Identify which cell holds the provided text, then report its (x, y) central coordinate. 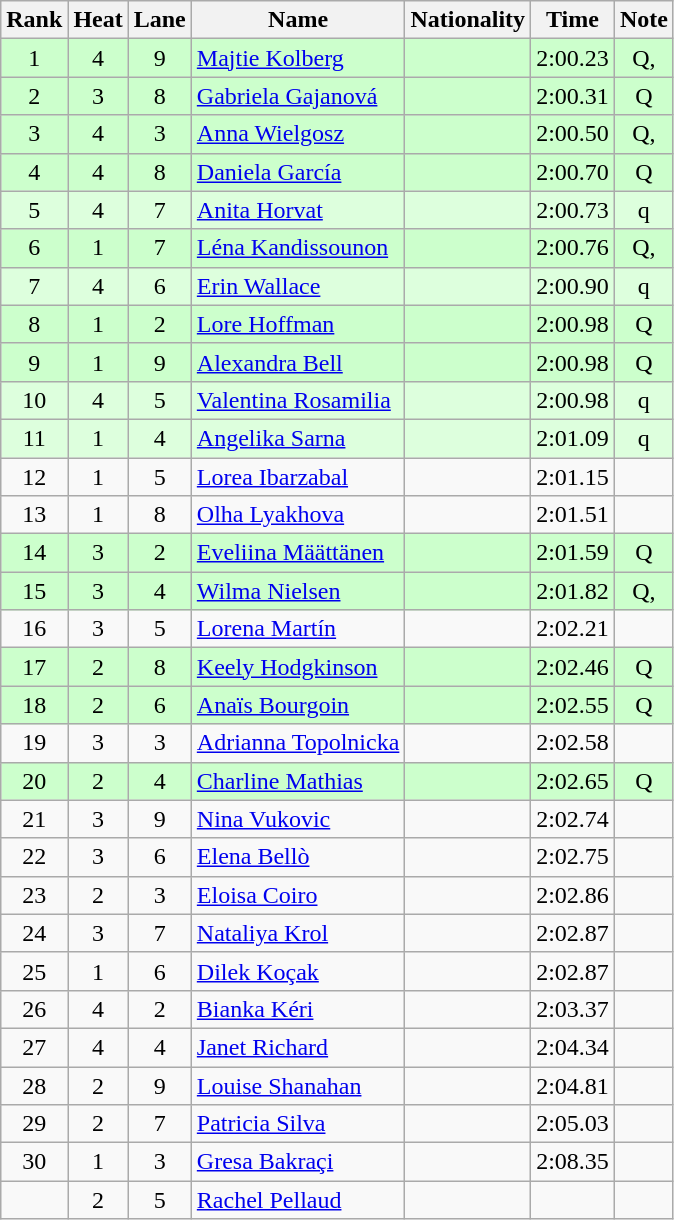
Louise Shanahan (298, 1085)
Nationality (468, 20)
24 (34, 933)
2:00.90 (573, 286)
2:02.74 (573, 819)
2:01.82 (573, 591)
Anaïs Bourgoin (298, 705)
2:08.35 (573, 1162)
Olha Lyakhova (298, 515)
2:01.09 (573, 438)
23 (34, 895)
Léna Kandissounon (298, 248)
2:02.55 (573, 705)
2:02.58 (573, 743)
Erin Wallace (298, 286)
Time (573, 20)
19 (34, 743)
2:02.21 (573, 629)
Nina Vukovic (298, 819)
2:01.51 (573, 515)
2:01.59 (573, 553)
2:00.76 (573, 248)
Angelika Sarna (298, 438)
Dilek Koçak (298, 971)
Lorea Ibarzabal (298, 477)
16 (34, 629)
Bianka Kéri (298, 1009)
2:00.50 (573, 134)
20 (34, 781)
2:04.34 (573, 1047)
11 (34, 438)
2:00.31 (573, 96)
Note (644, 20)
Keely Hodgkinson (298, 667)
2:02.65 (573, 781)
25 (34, 971)
Name (298, 20)
15 (34, 591)
Heat (98, 20)
Majtie Kolberg (298, 58)
2:00.70 (573, 172)
18 (34, 705)
Eloisa Coiro (298, 895)
2:01.15 (573, 477)
30 (34, 1162)
Elena Bellò (298, 857)
Adrianna Topolnicka (298, 743)
Valentina Rosamilia (298, 400)
Anita Horvat (298, 210)
2:05.03 (573, 1124)
Patricia Silva (298, 1124)
12 (34, 477)
26 (34, 1009)
Lane (160, 20)
Rank (34, 20)
Lorena Martín (298, 629)
22 (34, 857)
Daniela García (298, 172)
Alexandra Bell (298, 362)
Gresa Bakraçi (298, 1162)
Anna Wielgosz (298, 134)
Lore Hoffman (298, 324)
Charline Mathias (298, 781)
27 (34, 1047)
13 (34, 515)
28 (34, 1085)
10 (34, 400)
Rachel Pellaud (298, 1200)
Nataliya Krol (298, 933)
2:00.73 (573, 210)
2:00.23 (573, 58)
14 (34, 553)
Wilma Nielsen (298, 591)
2:04.81 (573, 1085)
2:02.46 (573, 667)
2:03.37 (573, 1009)
Janet Richard (298, 1047)
29 (34, 1124)
Eveliina Määttänen (298, 553)
2:02.75 (573, 857)
21 (34, 819)
17 (34, 667)
2:02.86 (573, 895)
Gabriela Gajanová (298, 96)
